Pinpoint the cell where the given text exists, returning its (x, y) midpoint coordinate. 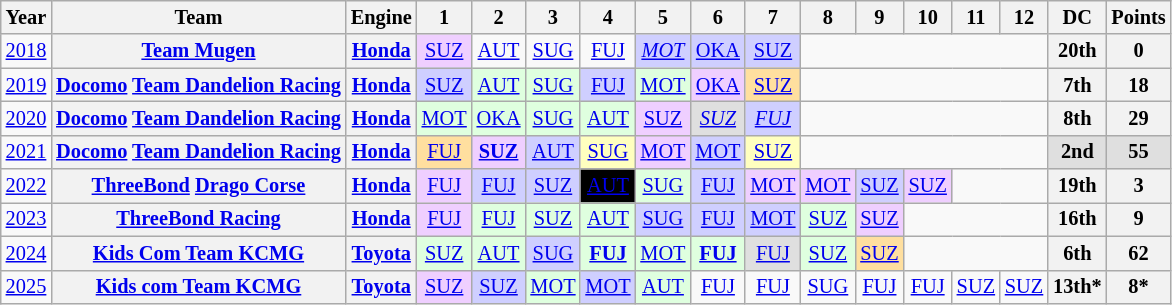
55 (1139, 152)
62 (1139, 253)
10 (928, 17)
12 (1024, 17)
Kids Com Team KCMG (198, 253)
2025 (26, 287)
Engine (382, 17)
Kids com Team KCMG (198, 287)
2024 (26, 253)
7 (772, 17)
2019 (26, 85)
8th (1077, 118)
8 (828, 17)
2020 (26, 118)
20th (1077, 51)
5 (662, 17)
Year (26, 17)
2 (499, 17)
19th (1077, 186)
2022 (26, 186)
13th* (1077, 287)
6 (718, 17)
ThreeBond Drago Corse (198, 186)
4 (608, 17)
6th (1077, 253)
2018 (26, 51)
8* (1139, 287)
2023 (26, 219)
DC (1077, 17)
18 (1139, 85)
11 (976, 17)
Team (198, 17)
0 (1139, 51)
29 (1139, 118)
Points (1139, 17)
2nd (1077, 152)
1 (444, 17)
16th (1077, 219)
ThreeBond Racing (198, 219)
7th (1077, 85)
Team Mugen (198, 51)
2021 (26, 152)
